For the text-containing cell, return its midpoint in (X, Y) coordinate format. 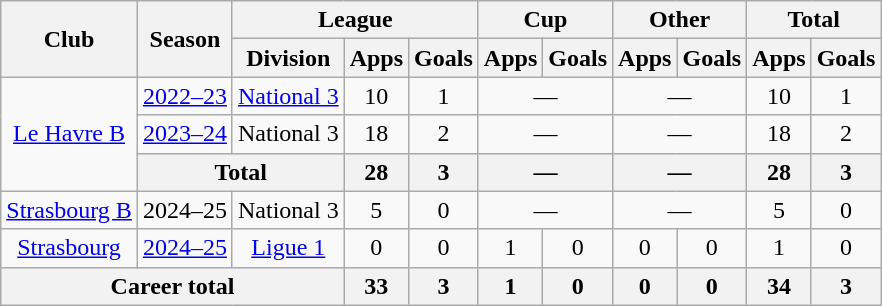
2023–24 (184, 134)
Strasbourg B (70, 210)
33 (376, 286)
Career total (172, 286)
Season (184, 39)
Other (680, 20)
Club (70, 39)
Le Havre B (70, 134)
Cup (545, 20)
Division (288, 58)
2022–23 (184, 96)
Ligue 1 (288, 248)
League (355, 20)
34 (779, 286)
Strasbourg (70, 248)
